Return the (x, y) coordinate for the center point of the cell that contains the specified text.  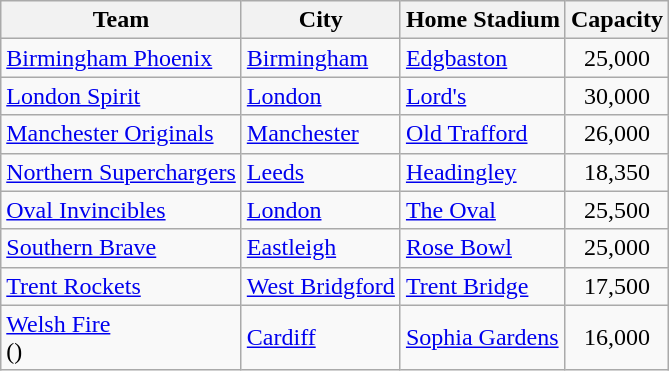
Edgbaston (482, 58)
Northern Superchargers (122, 172)
Sophia Gardens (482, 338)
17,500 (616, 286)
Eastleigh (320, 248)
Capacity (616, 20)
Old Trafford (482, 134)
The Oval (482, 210)
Team (122, 20)
18,350 (616, 172)
Welsh Fire() (122, 338)
Cardiff (320, 338)
25,500 (616, 210)
Birmingham Phoenix (122, 58)
London Spirit (122, 96)
Headingley (482, 172)
Trent Bridge (482, 286)
Manchester (320, 134)
Birmingham (320, 58)
Leeds (320, 172)
30,000 (616, 96)
City (320, 20)
Manchester Originals (122, 134)
Oval Invincibles (122, 210)
26,000 (616, 134)
West Bridgford (320, 286)
16,000 (616, 338)
Rose Bowl (482, 248)
Home Stadium (482, 20)
Lord's (482, 96)
Trent Rockets (122, 286)
Southern Brave (122, 248)
